Search for the cell housing the specified text and yield its (X, Y) center coordinate. 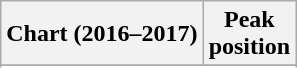
Peakposition (249, 34)
Chart (2016–2017) (102, 34)
